From the cell containing the given text, extract its center point as [x, y] coordinate. 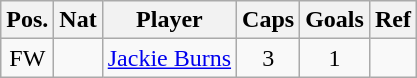
Jackie Burns [169, 58]
3 [268, 58]
Goals [335, 20]
Nat [78, 20]
Pos. [28, 20]
Ref [392, 20]
Caps [268, 20]
1 [335, 58]
Player [169, 20]
FW [28, 58]
